Identify which cell holds the provided text, then report its [x, y] central coordinate. 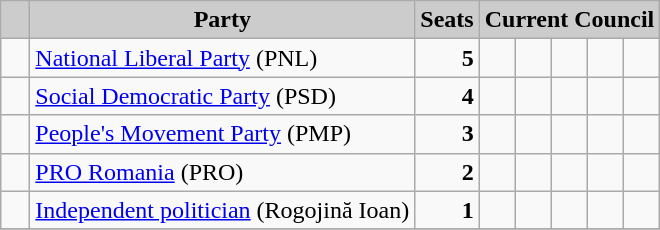
Current Council [570, 20]
3 [447, 134]
National Liberal Party (PNL) [222, 58]
2 [447, 172]
Social Democratic Party (PSD) [222, 96]
5 [447, 58]
Independent politician (Rogojină Ioan) [222, 210]
4 [447, 96]
1 [447, 210]
People's Movement Party (PMP) [222, 134]
PRO Romania (PRO) [222, 172]
Party [222, 20]
Seats [447, 20]
